Capture the cell that displays the provided text and extract its (X, Y) central coordinate. 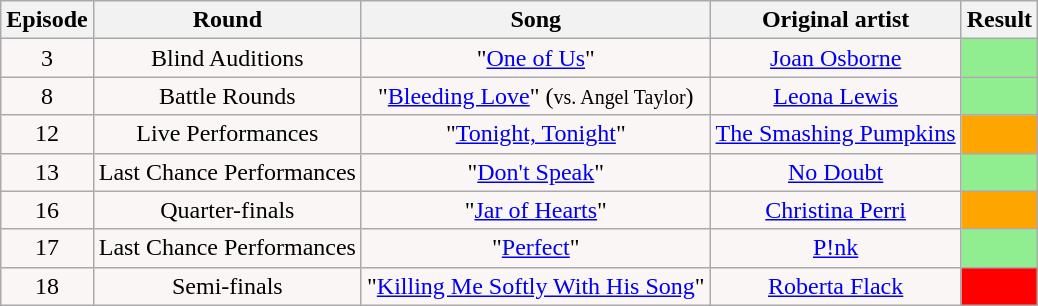
"Killing Me Softly With His Song" (536, 286)
Christina Perri (836, 210)
Live Performances (227, 134)
The Smashing Pumpkins (836, 134)
Semi-finals (227, 286)
Leona Lewis (836, 96)
"Don't Speak" (536, 172)
Battle Rounds (227, 96)
Joan Osborne (836, 58)
12 (47, 134)
P!nk (836, 248)
13 (47, 172)
No Doubt (836, 172)
Quarter-finals (227, 210)
Episode (47, 20)
8 (47, 96)
18 (47, 286)
16 (47, 210)
Result (999, 20)
"One of Us" (536, 58)
"Jar of Hearts" (536, 210)
"Perfect" (536, 248)
Song (536, 20)
Original artist (836, 20)
"Tonight, Tonight" (536, 134)
"Bleeding Love" (vs. Angel Taylor) (536, 96)
Roberta Flack (836, 286)
Round (227, 20)
17 (47, 248)
3 (47, 58)
Blind Auditions (227, 58)
